Search for the cell housing the specified text and yield its (X, Y) center coordinate. 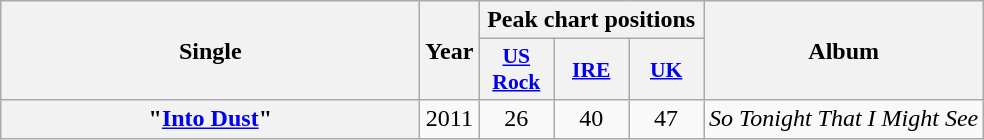
So Tonight That I Might See (844, 119)
Single (210, 50)
2011 (450, 119)
47 (666, 119)
IRE (592, 70)
US Rock (516, 70)
UK (666, 70)
Album (844, 50)
Peak chart positions (592, 20)
26 (516, 119)
Year (450, 50)
40 (592, 119)
"Into Dust" (210, 119)
